Capture the cell that displays the provided text and extract its (x, y) central coordinate. 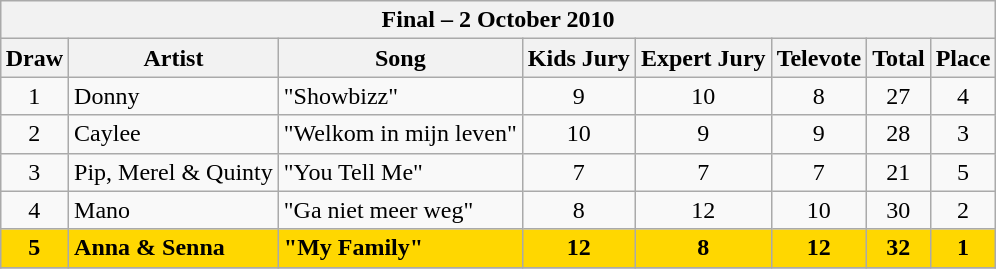
"My Family" (400, 248)
32 (899, 248)
Draw (34, 58)
Song (400, 58)
Total (899, 58)
Kids Jury (578, 58)
Caylee (174, 134)
"You Tell Me" (400, 172)
Anna & Senna (174, 248)
Televote (818, 58)
21 (899, 172)
Artist (174, 58)
28 (899, 134)
Final – 2 October 2010 (498, 20)
Expert Jury (703, 58)
Donny (174, 96)
30 (899, 210)
"Showbizz" (400, 96)
"Ga niet meer weg" (400, 210)
Place (963, 58)
Pip, Merel & Quinty (174, 172)
27 (899, 96)
"Welkom in mijn leven" (400, 134)
Mano (174, 210)
